Detect which cell encompasses the target text, then output its (x, y) center coordinate. 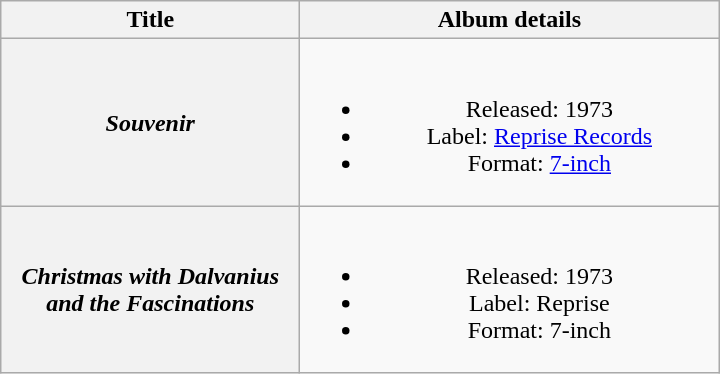
Album details (510, 20)
Released: 1973Label: Reprise RecordsFormat: 7-inch (510, 122)
Released: 1973Label: RepriseFormat: 7-inch (510, 290)
Souvenir (150, 122)
Title (150, 20)
Christmas with Dalvanius and the Fascinations (150, 290)
